Search for the cell housing the specified text and yield its (X, Y) center coordinate. 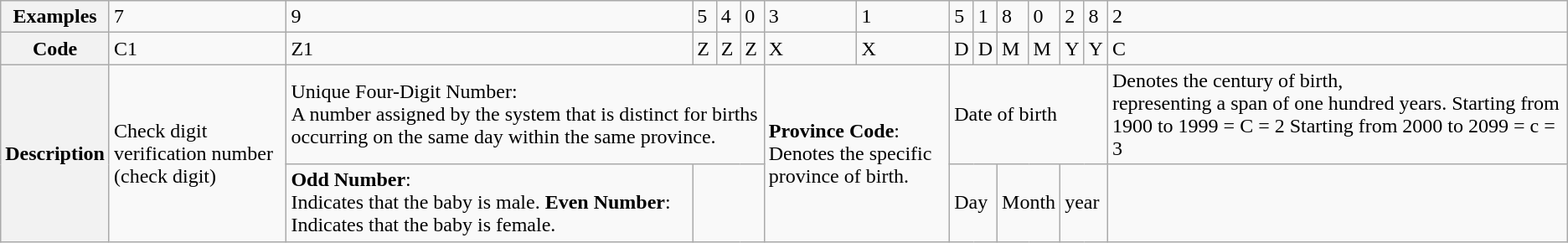
C (1337, 49)
Check digitverification number (check digit) (198, 153)
Day (973, 203)
Examples (55, 17)
Odd Number:Indicates that the baby is male. Even Number: Indicates that the baby is female. (489, 203)
Denotes the century of birth,representing a span of one hundred years. Starting from 1900 to 1999 = C = 2 Starting from 2000 to 2099 = c = 3 (1337, 114)
Z1 (489, 49)
Code (55, 49)
C1 (198, 49)
Month (1029, 203)
9 (489, 17)
Date of birth (1029, 114)
3 (811, 17)
year (1084, 203)
7 (198, 17)
Province Code:Denotes the specific province of birth. (856, 153)
Unique Four-Digit Number:A number assigned by the system that is distinct for births occurring on the same day within the same province. (525, 114)
Description (55, 153)
4 (729, 17)
